Determine the [X, Y] coordinate at the center of the cell enclosing the given text.  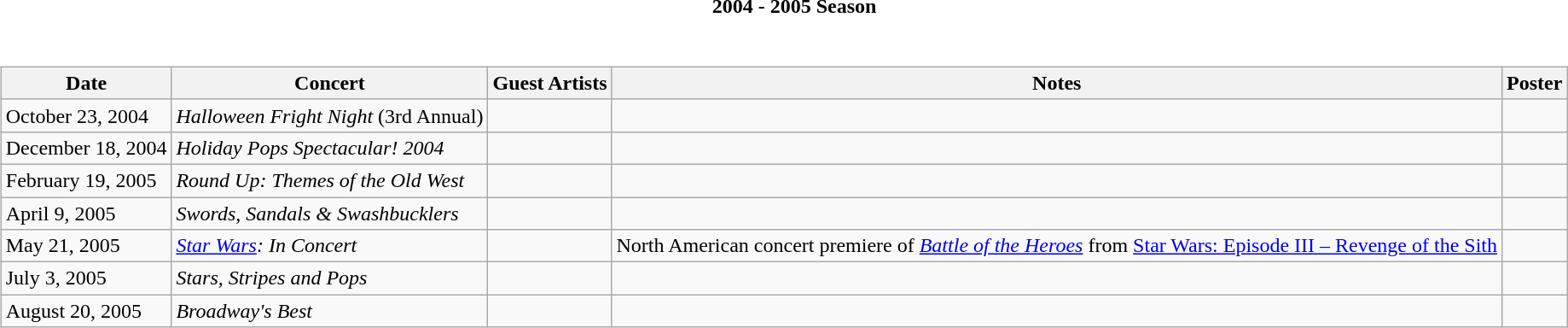
Star Wars: In Concert [329, 246]
Concert [329, 83]
Round Up: Themes of the Old West [329, 180]
North American concert premiere of Battle of the Heroes from Star Wars: Episode III – Revenge of the Sith [1057, 246]
Halloween Fright Night (3rd Annual) [329, 115]
Poster [1535, 83]
Holiday Pops Spectacular! 2004 [329, 148]
August 20, 2005 [86, 311]
May 21, 2005 [86, 246]
Guest Artists [549, 83]
April 9, 2005 [86, 213]
Date [86, 83]
Notes [1057, 83]
Broadway's Best [329, 311]
October 23, 2004 [86, 115]
Stars, Stripes and Pops [329, 278]
Swords, Sandals & Swashbucklers [329, 213]
July 3, 2005 [86, 278]
December 18, 2004 [86, 148]
February 19, 2005 [86, 180]
